Detect which cell encompasses the target text, then output its [X, Y] center coordinate. 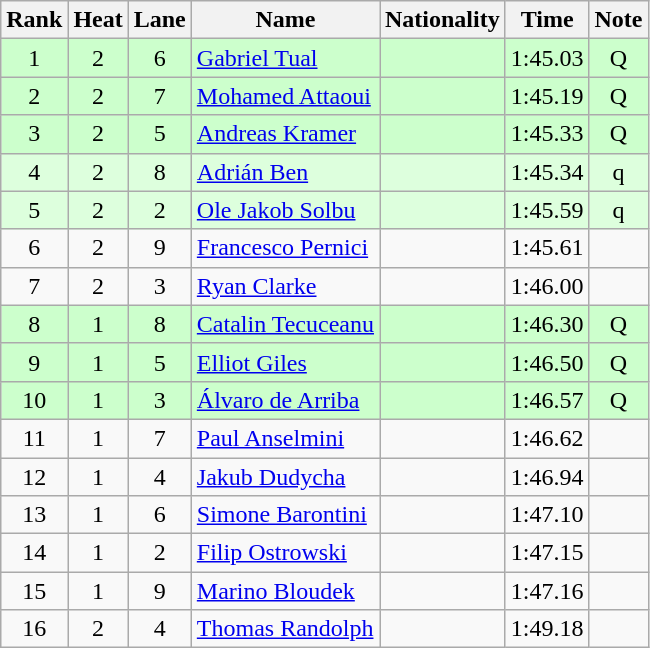
1:46.30 [547, 324]
Nationality [443, 20]
Ole Jakob Solbu [285, 210]
Mohamed Attaoui [285, 96]
11 [34, 438]
12 [34, 477]
Lane [160, 20]
Álvaro de Arriba [285, 400]
1:47.10 [547, 515]
Paul Anselmini [285, 438]
1:46.00 [547, 286]
Thomas Randolph [285, 629]
1:45.34 [547, 172]
Andreas Kramer [285, 134]
Gabriel Tual [285, 58]
1:45.61 [547, 248]
13 [34, 515]
Name [285, 20]
1:46.62 [547, 438]
Filip Ostrowski [285, 553]
Francesco Pernici [285, 248]
Catalin Tecuceanu [285, 324]
Adrián Ben [285, 172]
1:45.33 [547, 134]
1:49.18 [547, 629]
14 [34, 553]
Note [618, 20]
Time [547, 20]
1:45.19 [547, 96]
Elliot Giles [285, 362]
1:45.03 [547, 58]
1:47.16 [547, 591]
Jakub Dudycha [285, 477]
10 [34, 400]
1:45.59 [547, 210]
16 [34, 629]
1:46.57 [547, 400]
Heat [98, 20]
Marino Bloudek [285, 591]
Simone Barontini [285, 515]
1:46.50 [547, 362]
Rank [34, 20]
1:47.15 [547, 553]
Ryan Clarke [285, 286]
15 [34, 591]
1:46.94 [547, 477]
